Locate the cell with the specified text and output its [x, y] center coordinate. 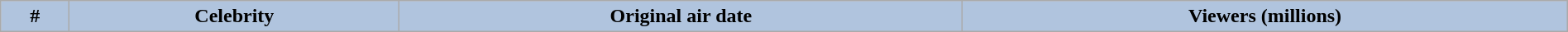
# [35, 16]
Viewers (millions) [1265, 16]
Original air date [681, 16]
Celebrity [235, 16]
